Identify which cell holds the provided text, then report its [X, Y] central coordinate. 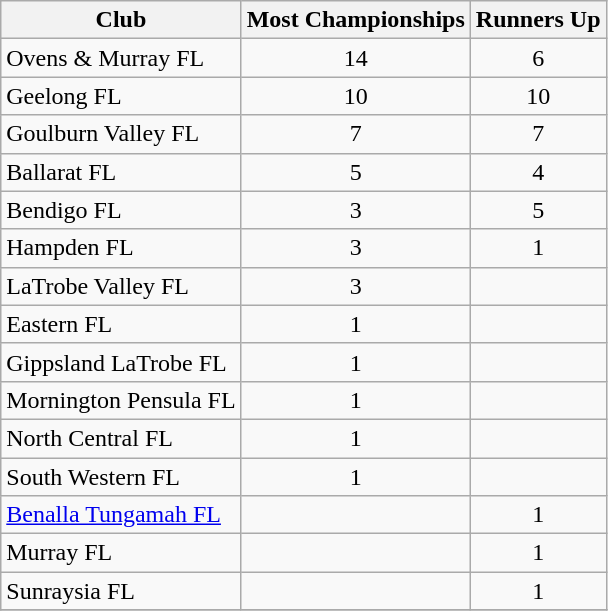
Bendigo FL [121, 210]
Ballarat FL [121, 172]
Mornington Pensula FL [121, 400]
4 [538, 172]
Ovens & Murray FL [121, 58]
Gippsland LaTrobe FL [121, 362]
Geelong FL [121, 96]
South Western FL [121, 477]
North Central FL [121, 438]
14 [356, 58]
Eastern FL [121, 324]
Most Championships [356, 20]
LaTrobe Valley FL [121, 286]
Club [121, 20]
Hampden FL [121, 248]
Goulburn Valley FL [121, 134]
Sunraysia FL [121, 591]
Murray FL [121, 553]
6 [538, 58]
Runners Up [538, 20]
Benalla Tungamah FL [121, 515]
